Output the [x, y] coordinate of the center of the cell containing the given text.  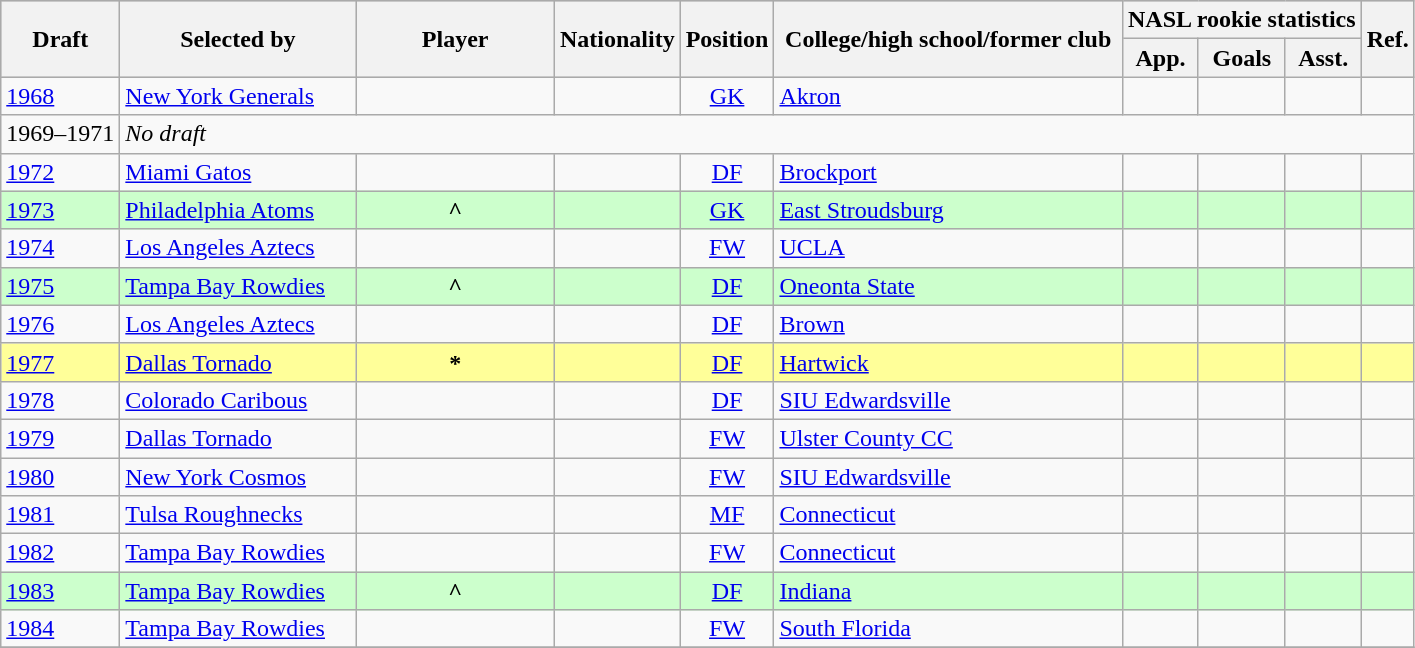
Indiana [948, 591]
1984 [60, 629]
1976 [60, 324]
Ref. [1388, 39]
Oneonta State [948, 286]
1973 [60, 210]
Nationality [617, 39]
Tulsa Roughnecks [238, 515]
Player [456, 39]
1981 [60, 515]
Brown [948, 324]
1969–1971 [60, 134]
1977 [60, 362]
App. [1160, 58]
Selected by [238, 39]
No draft [767, 134]
Draft [60, 39]
1968 [60, 96]
East Stroudsburg [948, 210]
UCLA [948, 248]
Miami Gatos [238, 172]
1974 [60, 248]
Ulster County CC [948, 438]
1982 [60, 553]
Akron [948, 96]
1972 [60, 172]
* [456, 362]
South Florida [948, 629]
New York Generals [238, 96]
New York Cosmos [238, 477]
Philadelphia Atoms [238, 210]
Brockport [948, 172]
Goals [1242, 58]
Colorado Caribous [238, 400]
1983 [60, 591]
Asst. [1323, 58]
College/high school/former club [948, 39]
NASL rookie statistics [1242, 20]
1980 [60, 477]
1979 [60, 438]
Hartwick [948, 362]
MF [727, 515]
1975 [60, 286]
1978 [60, 400]
Position [727, 39]
